Determine the (x, y) coordinate at the center of the cell enclosing the given text.  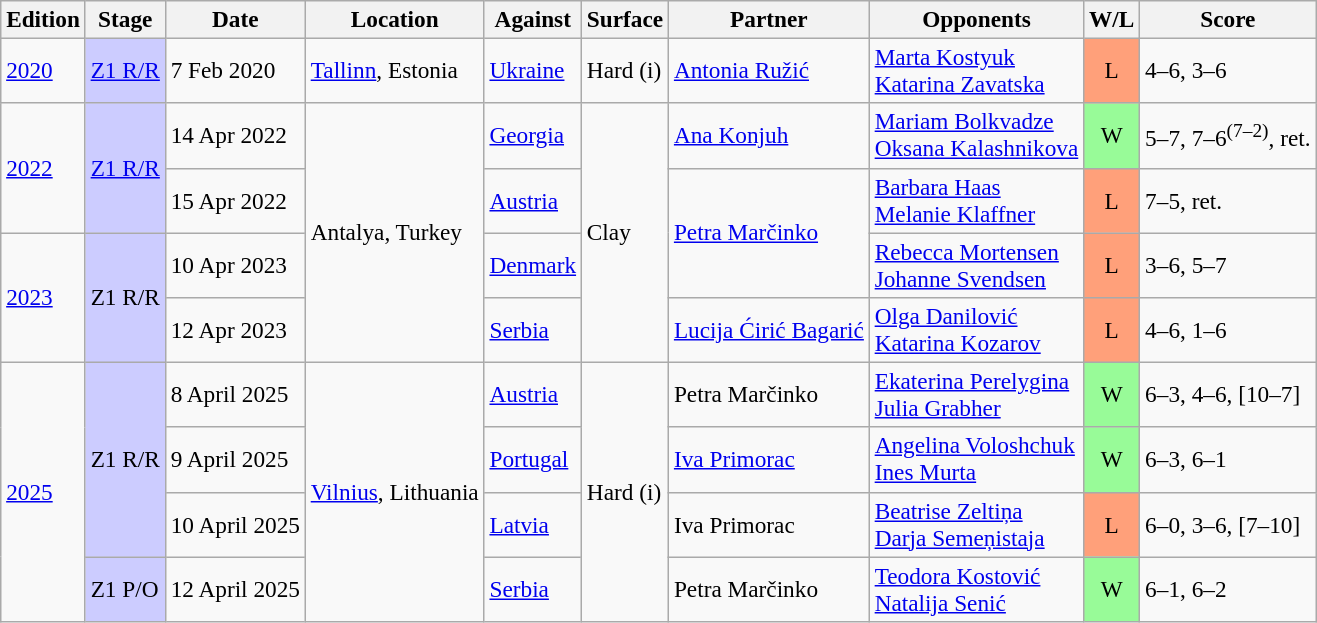
4–6, 1–6 (1228, 330)
Mariam BolkvadzeOksana Kalashnikova (976, 136)
Latvia (532, 524)
Tallinn, Estonia (394, 70)
Barbara HaasMelanie Klaffner (976, 200)
10 April 2025 (235, 524)
Location (394, 19)
14 Apr 2022 (235, 136)
Portugal (532, 460)
Score (1228, 19)
Ana Konjuh (770, 136)
2025 (44, 492)
12 Apr 2023 (235, 330)
8 April 2025 (235, 394)
2022 (44, 168)
Olga DanilovićKatarina Kozarov (976, 330)
10 Apr 2023 (235, 264)
6–3, 6–1 (1228, 460)
Edition (44, 19)
Antalya, Turkey (394, 232)
7 Feb 2020 (235, 70)
Against (532, 19)
Antonia Ružić (770, 70)
W/L (1112, 19)
Lucija Ćirić Bagarić (770, 330)
Vilnius, Lithuania (394, 492)
3–6, 5–7 (1228, 264)
Marta KostyukKatarina Zavatska (976, 70)
15 Apr 2022 (235, 200)
Date (235, 19)
Rebecca MortensenJohanne Svendsen (976, 264)
Georgia (532, 136)
4–6, 3–6 (1228, 70)
Beatrise ZeltiņaDarja Semeņistaja (976, 524)
9 April 2025 (235, 460)
Stage (125, 19)
2023 (44, 297)
Partner (770, 19)
5–7, 7–6(7–2), ret. (1228, 136)
Ekaterina PerelyginaJulia Grabher (976, 394)
6–0, 3–6, [7–10] (1228, 524)
Z1 P/O (125, 588)
12 April 2025 (235, 588)
Clay (624, 232)
Teodora KostovićNatalija Senić (976, 588)
7–5, ret. (1228, 200)
2020 (44, 70)
6–1, 6–2 (1228, 588)
Opponents (976, 19)
Denmark (532, 264)
Angelina VoloshchukInes Murta (976, 460)
6–3, 4–6, [10–7] (1228, 394)
Surface (624, 19)
Ukraine (532, 70)
